Extract the (x, y) coordinate from the center of the cell holding the provided text.  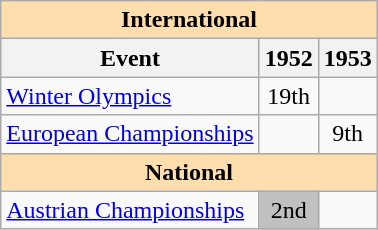
European Championships (130, 134)
2nd (288, 210)
Event (130, 58)
National (189, 172)
1952 (288, 58)
Austrian Championships (130, 210)
International (189, 20)
1953 (348, 58)
9th (348, 134)
19th (288, 96)
Winter Olympics (130, 96)
